Find where the given text appears and provide that cell's center as (X, Y) coordinate. 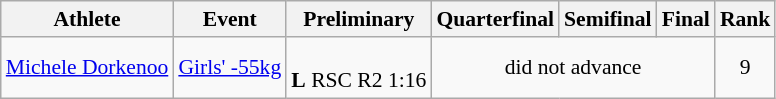
did not advance (572, 68)
Athlete (88, 19)
Final (686, 19)
Girls' -55kg (230, 68)
Michele Dorkenoo (88, 68)
L RSC R2 1:16 (358, 68)
Semifinal (608, 19)
Preliminary (358, 19)
Rank (746, 19)
9 (746, 68)
Quarterfinal (495, 19)
Event (230, 19)
